From the cell containing the given text, extract its center point as [x, y] coordinate. 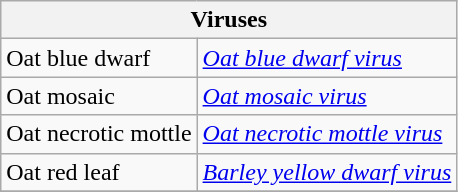
Oat mosaic virus [327, 96]
Barley yellow dwarf virus [327, 172]
Oat blue dwarf [99, 58]
Oat red leaf [99, 172]
Oat necrotic mottle [99, 134]
Oat necrotic mottle virus [327, 134]
Oat mosaic [99, 96]
Oat blue dwarf virus [327, 58]
Viruses [229, 20]
